Capture the cell that displays the provided text and extract its (X, Y) central coordinate. 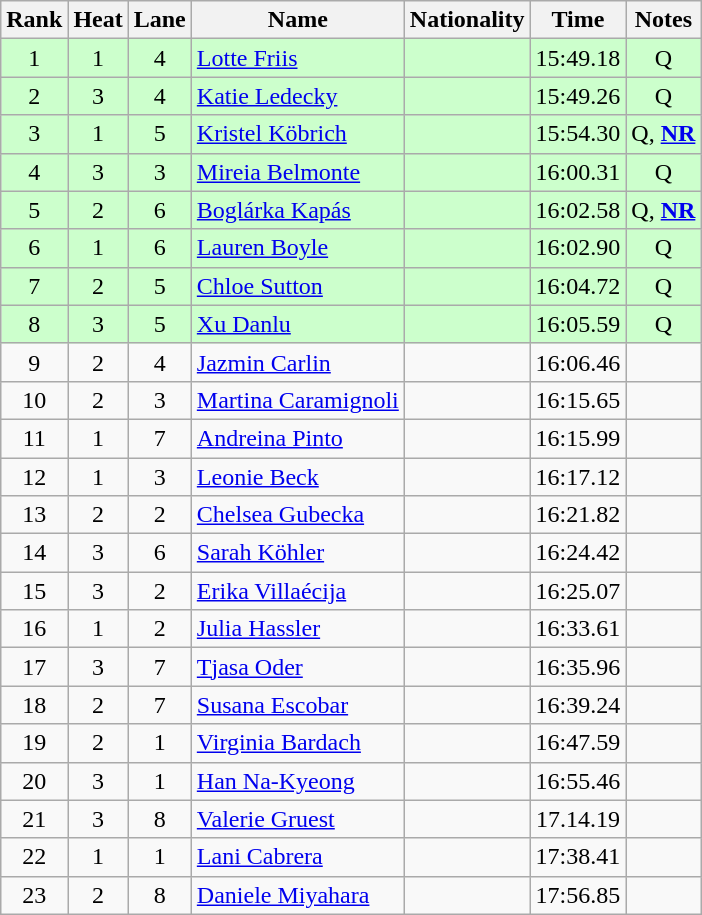
16:55.46 (578, 781)
16:02.90 (578, 248)
16:33.61 (578, 629)
16:06.46 (578, 362)
17:38.41 (578, 857)
Lotte Friis (298, 58)
17 (34, 667)
Virginia Bardach (298, 743)
15:49.18 (578, 58)
16 (34, 629)
22 (34, 857)
16:39.24 (578, 705)
Xu Danlu (298, 324)
23 (34, 895)
16:04.72 (578, 286)
Lani Cabrera (298, 857)
Heat (98, 20)
10 (34, 400)
16:02.58 (578, 210)
16:35.96 (578, 667)
Boglárka Kapás (298, 210)
9 (34, 362)
16:21.82 (578, 515)
18 (34, 705)
Chloe Sutton (298, 286)
Valerie Gruest (298, 819)
15 (34, 591)
Lauren Boyle (298, 248)
Leonie Beck (298, 477)
16:15.99 (578, 438)
17:56.85 (578, 895)
Notes (664, 20)
Name (298, 20)
Nationality (467, 20)
Lane (160, 20)
Mireia Belmonte (298, 172)
Susana Escobar (298, 705)
16:15.65 (578, 400)
Martina Caramignoli (298, 400)
14 (34, 553)
15:49.26 (578, 96)
Tjasa Oder (298, 667)
16:24.42 (578, 553)
Rank (34, 20)
15:54.30 (578, 134)
Katie Ledecky (298, 96)
17.14.19 (578, 819)
Jazmin Carlin (298, 362)
11 (34, 438)
16:00.31 (578, 172)
16:25.07 (578, 591)
16:47.59 (578, 743)
Erika Villaécija (298, 591)
Sarah Köhler (298, 553)
20 (34, 781)
16:05.59 (578, 324)
Han Na-Kyeong (298, 781)
21 (34, 819)
Andreina Pinto (298, 438)
Time (578, 20)
Chelsea Gubecka (298, 515)
Julia Hassler (298, 629)
16:17.12 (578, 477)
Kristel Köbrich (298, 134)
19 (34, 743)
12 (34, 477)
13 (34, 515)
Daniele Miyahara (298, 895)
